Return [x, y] of the center of cell containing provided text 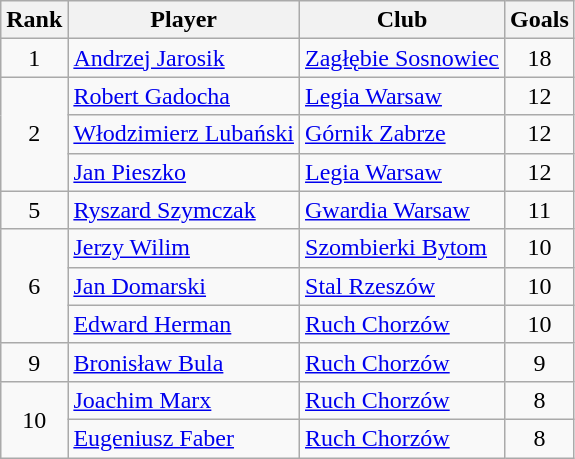
Górnik Zabrze [402, 134]
6 [34, 286]
Ryszard Szymczak [184, 210]
Player [184, 20]
Andrzej Jarosik [184, 58]
Stal Rzeszów [402, 286]
Gwardia Warsaw [402, 210]
Eugeniusz Faber [184, 438]
Jan Pieszko [184, 172]
Jan Domarski [184, 286]
Jerzy Wilim [184, 248]
Włodzimierz Lubański [184, 134]
Goals [540, 20]
Joachim Marx [184, 400]
Club [402, 20]
Zagłębie Sosnowiec [402, 58]
11 [540, 210]
Edward Herman [184, 324]
Szombierki Bytom [402, 248]
2 [34, 134]
Rank [34, 20]
5 [34, 210]
1 [34, 58]
Bronisław Bula [184, 362]
Robert Gadocha [184, 96]
18 [540, 58]
